Search for the cell housing the specified text and yield its [X, Y] center coordinate. 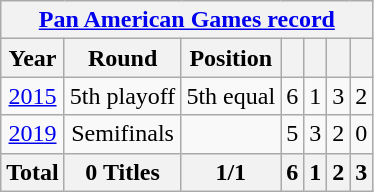
1/1 [231, 172]
Total [33, 172]
2019 [33, 134]
2015 [33, 96]
5 [292, 134]
Pan American Games record [187, 20]
5th equal [231, 96]
Round [122, 58]
Semifinals [122, 134]
Position [231, 58]
5th playoff [122, 96]
Year [33, 58]
0 Titles [122, 172]
0 [362, 134]
